Search for the cell housing the specified text and yield its [x, y] center coordinate. 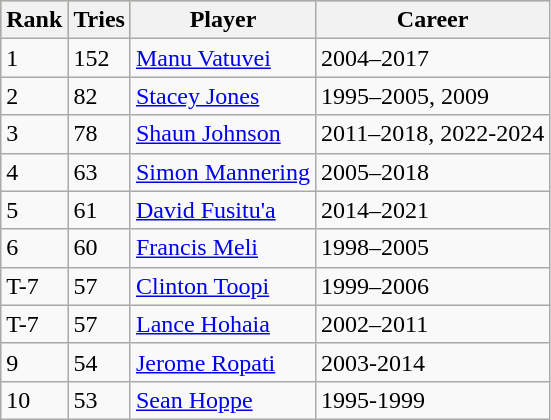
53 [100, 400]
1995–2005, 2009 [433, 96]
Simon Mannering [222, 172]
1995-1999 [433, 400]
1998–2005 [433, 248]
60 [100, 248]
2002–2011 [433, 324]
Sean Hoppe [222, 400]
Player [222, 20]
Tries [100, 20]
5 [34, 210]
9 [34, 362]
Manu Vatuvei [222, 58]
2004–2017 [433, 58]
2003-2014 [433, 362]
Stacey Jones [222, 96]
6 [34, 248]
Rank [34, 20]
Shaun Johnson [222, 134]
2014–2021 [433, 210]
1 [34, 58]
78 [100, 134]
Clinton Toopi [222, 286]
152 [100, 58]
4 [34, 172]
1999–2006 [433, 286]
Jerome Ropati [222, 362]
63 [100, 172]
61 [100, 210]
2005–2018 [433, 172]
Lance Hohaia [222, 324]
2 [34, 96]
10 [34, 400]
Career [433, 20]
2011–2018, 2022-2024 [433, 134]
82 [100, 96]
David Fusitu'a [222, 210]
Francis Meli [222, 248]
3 [34, 134]
54 [100, 362]
